Scan for the cell matching the given text and deliver its [x, y] coordinate at center. 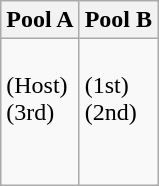
Pool B [118, 20]
(Host) (3rd) [40, 112]
Pool A [40, 20]
(1st) (2nd) [118, 112]
